Capture the cell that displays the provided text and extract its (X, Y) central coordinate. 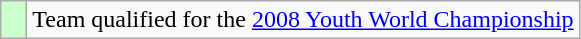
Team qualified for the 2008 Youth World Championship (303, 20)
